Pinpoint the cell where the given text exists, returning its (X, Y) midpoint coordinate. 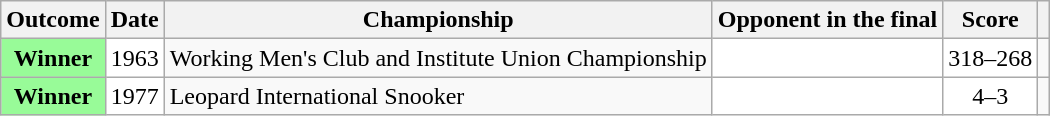
4–3 (990, 96)
1963 (134, 58)
Date (134, 20)
Opponent in the final (827, 20)
Score (990, 20)
Working Men's Club and Institute Union Championship (438, 58)
Championship (438, 20)
Leopard International Snooker (438, 96)
1977 (134, 96)
318–268 (990, 58)
Outcome (53, 20)
